Return the (x, y) coordinate for the center point of the cell that contains the specified text.  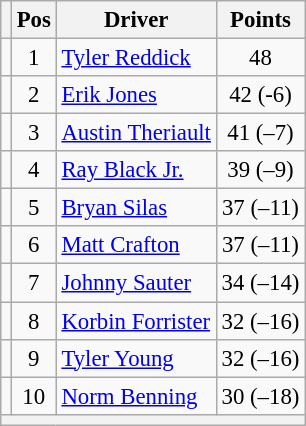
48 (260, 58)
Austin Theriault (136, 133)
4 (34, 170)
Matt Crafton (136, 245)
Points (260, 20)
3 (34, 133)
6 (34, 245)
Bryan Silas (136, 208)
8 (34, 321)
Korbin Forrister (136, 321)
41 (–7) (260, 133)
Johnny Sauter (136, 283)
30 (–18) (260, 396)
Norm Benning (136, 396)
7 (34, 283)
39 (–9) (260, 170)
Pos (34, 20)
Erik Jones (136, 95)
Ray Black Jr. (136, 170)
Driver (136, 20)
42 (-6) (260, 95)
34 (–14) (260, 283)
2 (34, 95)
Tyler Reddick (136, 58)
5 (34, 208)
9 (34, 358)
10 (34, 396)
1 (34, 58)
Tyler Young (136, 358)
